Return the [X, Y] coordinate for the center point of the cell that contains the specified text.  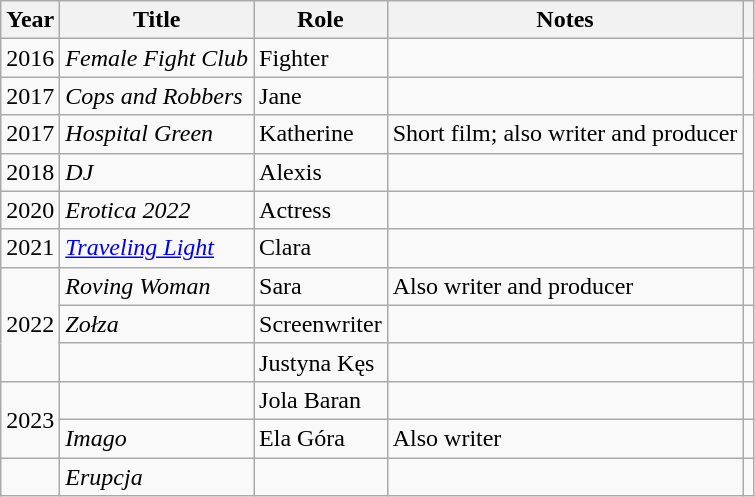
2020 [30, 210]
Cops and Robbers [157, 96]
Actress [321, 210]
Also writer [565, 438]
Imago [157, 438]
Fighter [321, 58]
2016 [30, 58]
Role [321, 20]
Erupcja [157, 477]
Jane [321, 96]
Short film; also writer and producer [565, 134]
Hospital Green [157, 134]
Erotica 2022 [157, 210]
Sara [321, 286]
Title [157, 20]
Notes [565, 20]
Katherine [321, 134]
2023 [30, 419]
Roving Woman [157, 286]
Traveling Light [157, 248]
Jola Baran [321, 400]
Ela Góra [321, 438]
Clara [321, 248]
Screenwriter [321, 324]
Alexis [321, 172]
Year [30, 20]
2018 [30, 172]
Female Fight Club [157, 58]
Zołza [157, 324]
Justyna Kęs [321, 362]
Also writer and producer [565, 286]
2021 [30, 248]
DJ [157, 172]
2022 [30, 324]
